Detect which cell encompasses the target text, then output its (X, Y) center coordinate. 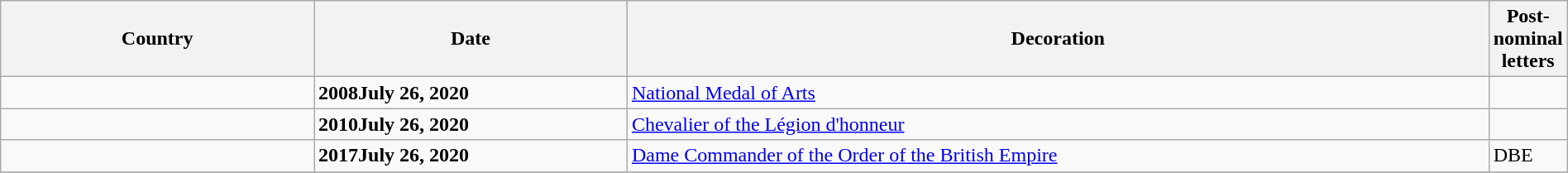
Country (157, 39)
2008July 26, 2020 (471, 93)
Date (471, 39)
2017July 26, 2020 (471, 156)
DBE (1528, 156)
Chevalier of the Légion d'honneur (1058, 124)
Decoration (1058, 39)
National Medal of Arts (1058, 93)
Post-nominal letters (1528, 39)
Dame Commander of the Order of the British Empire (1058, 156)
2010July 26, 2020 (471, 124)
